Capture the cell that displays the provided text and extract its (x, y) central coordinate. 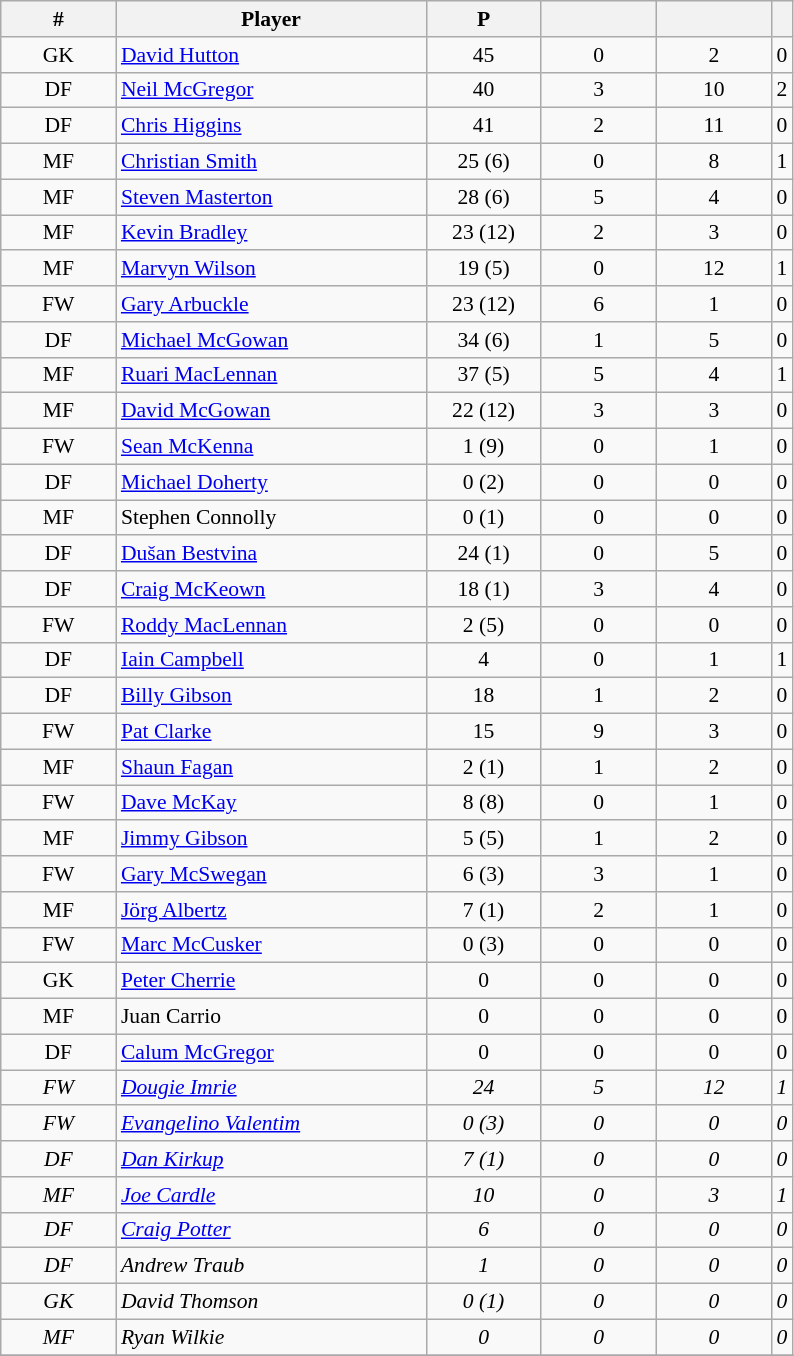
Marc McCusker (271, 945)
24 (1) (484, 554)
Christian Smith (271, 162)
Andrew Traub (271, 1266)
9 (598, 732)
5 (5) (484, 839)
Player (271, 19)
40 (484, 90)
Peter Cherrie (271, 981)
24 (484, 1088)
Jimmy Gibson (271, 839)
Craig Potter (271, 1230)
Dougie Imrie (271, 1088)
Sean McKenna (271, 447)
Neil McGregor (271, 90)
34 (6) (484, 340)
# (58, 19)
22 (12) (484, 411)
David McGowan (271, 411)
Chris Higgins (271, 126)
Jörg Albertz (271, 910)
6 (3) (484, 874)
Gary Arbuckle (271, 304)
1 (9) (484, 447)
19 (5) (484, 269)
Stephen Connolly (271, 518)
Shaun Fagan (271, 767)
28 (6) (484, 197)
Ryan Wilkie (271, 1337)
Gary McSwegan (271, 874)
Dave McKay (271, 803)
18 (484, 696)
Michael Doherty (271, 482)
45 (484, 55)
2 (1) (484, 767)
25 (6) (484, 162)
Joe Cardle (271, 1195)
2 (5) (484, 625)
8 (8) (484, 803)
Roddy MacLennan (271, 625)
Dan Kirkup (271, 1159)
Evangelino Valentim (271, 1124)
0 (2) (484, 482)
Iain Campbell (271, 660)
18 (1) (484, 589)
David Thomson (271, 1302)
41 (484, 126)
Marvyn Wilson (271, 269)
David Hutton (271, 55)
15 (484, 732)
Calum McGregor (271, 1052)
Steven Masterton (271, 197)
Michael McGowan (271, 340)
8 (714, 162)
P (484, 19)
Pat Clarke (271, 732)
Billy Gibson (271, 696)
Ruari MacLennan (271, 375)
Dušan Bestvina (271, 554)
37 (5) (484, 375)
Craig McKeown (271, 589)
Juan Carrio (271, 1017)
Kevin Bradley (271, 233)
11 (714, 126)
